Find where the given text appears and provide that cell's center as (X, Y) coordinate. 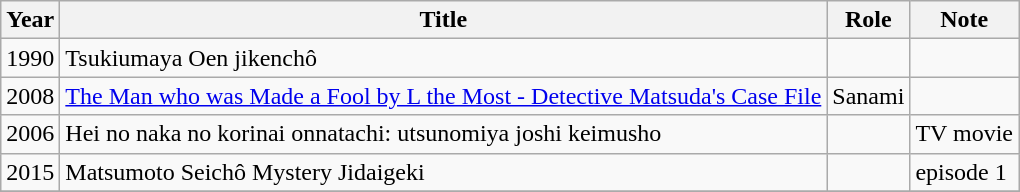
Sanami (868, 96)
The Man who was Made a Fool by L the Most - Detective Matsuda's Case File (444, 96)
episode 1 (964, 172)
Year (30, 20)
Title (444, 20)
2015 (30, 172)
Matsumoto Seichô Mystery Jidaigeki (444, 172)
Role (868, 20)
1990 (30, 58)
Tsukiumaya Oen jikenchô (444, 58)
2006 (30, 134)
Hei no naka no korinai onnatachi: utsunomiya joshi keimusho (444, 134)
2008 (30, 96)
Note (964, 20)
TV movie (964, 134)
